Scan for the cell matching the given text and deliver its [X, Y] coordinate at center. 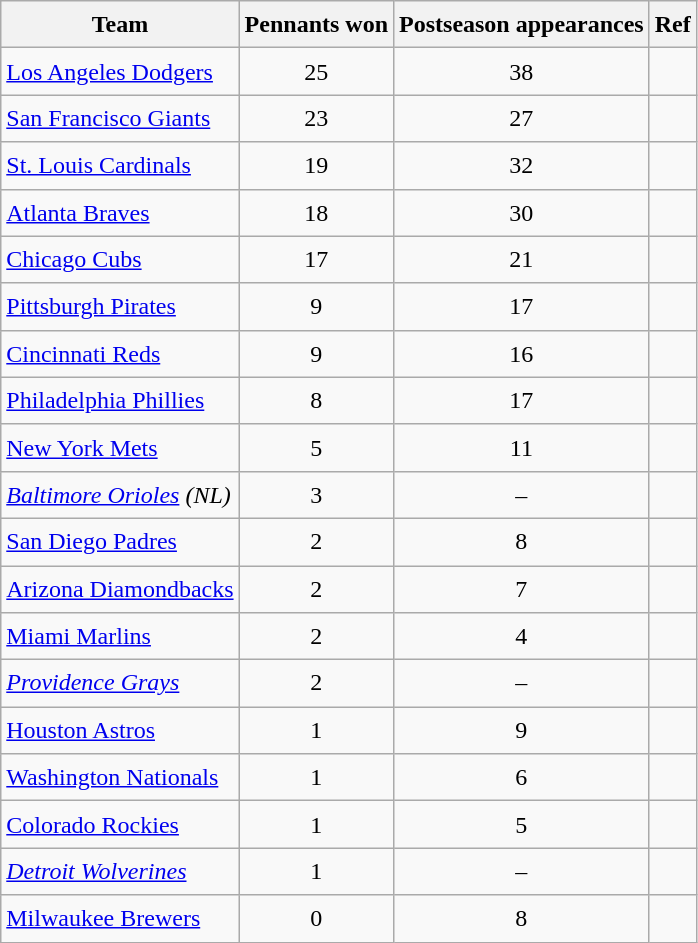
Philadelphia Phillies [120, 400]
Colorado Rockies [120, 824]
San Francisco Giants [120, 118]
New York Mets [120, 448]
Baltimore Orioles (NL) [120, 494]
Arizona Diamondbacks [120, 590]
Pennants won [316, 24]
16 [522, 354]
Postseason appearances [522, 24]
Houston Astros [120, 730]
St. Louis Cardinals [120, 166]
25 [316, 72]
0 [316, 918]
4 [522, 636]
Washington Nationals [120, 778]
38 [522, 72]
30 [522, 212]
Miami Marlins [120, 636]
Chicago Cubs [120, 260]
32 [522, 166]
Los Angeles Dodgers [120, 72]
3 [316, 494]
Cincinnati Reds [120, 354]
7 [522, 590]
Atlanta Braves [120, 212]
18 [316, 212]
21 [522, 260]
Detroit Wolverines [120, 872]
Milwaukee Brewers [120, 918]
Pittsburgh Pirates [120, 306]
27 [522, 118]
11 [522, 448]
Team [120, 24]
Providence Grays [120, 684]
San Diego Padres [120, 542]
6 [522, 778]
23 [316, 118]
Ref [672, 24]
19 [316, 166]
